Return the [X, Y] coordinate for the center point of the cell that contains the specified text.  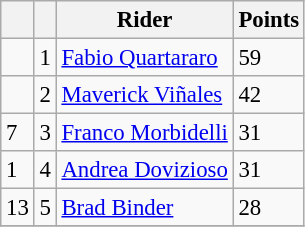
28 [268, 208]
Maverick Viñales [144, 95]
Points [268, 20]
Brad Binder [144, 208]
4 [45, 170]
3 [45, 133]
59 [268, 58]
Franco Morbidelli [144, 133]
7 [18, 133]
5 [45, 208]
Rider [144, 20]
42 [268, 95]
Andrea Dovizioso [144, 170]
Fabio Quartararo [144, 58]
2 [45, 95]
13 [18, 208]
